From the cell containing the given text, extract its center point as [X, Y] coordinate. 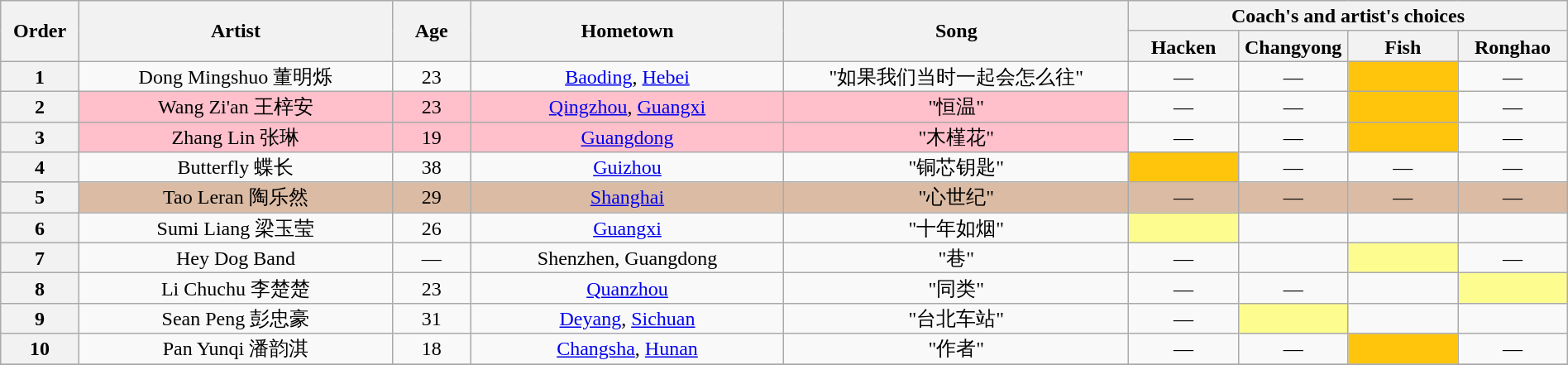
Coach's and artist's choices [1348, 17]
7 [40, 258]
Artist [235, 31]
"如果我们当时一起会怎么往" [956, 76]
31 [432, 318]
3 [40, 137]
Quanzhou [627, 288]
Shenzhen, Guangdong [627, 258]
Hacken [1184, 46]
Qingzhou, Guangxi [627, 106]
Order [40, 31]
Deyang, Sichuan [627, 318]
10 [40, 349]
Fish [1403, 46]
"铜芯钥匙" [956, 167]
"作者" [956, 349]
Ronghao [1513, 46]
"木槿花" [956, 137]
Age [432, 31]
Butterfly 蝶长 [235, 167]
Guizhou [627, 167]
Wang Zi'an 王梓安 [235, 106]
38 [432, 167]
Sean Peng 彭忠豪 [235, 318]
9 [40, 318]
6 [40, 228]
Zhang Lin 张琳 [235, 137]
19 [432, 137]
Baoding, Hebei [627, 76]
Pan Yunqi 潘韵淇 [235, 349]
Shanghai [627, 197]
8 [40, 288]
"恒温" [956, 106]
Changyong [1293, 46]
Hey Dog Band [235, 258]
26 [432, 228]
1 [40, 76]
"心世纪" [956, 197]
Sumi Liang 梁玉莹 [235, 228]
2 [40, 106]
Tao Leran 陶乐然 [235, 197]
"同类" [956, 288]
Hometown [627, 31]
"十年如烟" [956, 228]
Guangxi [627, 228]
"台北车站" [956, 318]
5 [40, 197]
4 [40, 167]
Li Chuchu 李楚楚 [235, 288]
Guangdong [627, 137]
Song [956, 31]
Changsha, Hunan [627, 349]
18 [432, 349]
Dong Mingshuo 董明烁 [235, 76]
"巷" [956, 258]
29 [432, 197]
